Provide the [X, Y] coordinate of the cell's center where the given text is located.  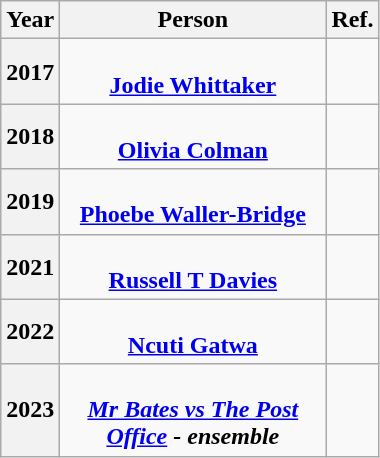
Mr Bates vs The Post Office - ensemble [193, 410]
Year [30, 20]
Olivia Colman [193, 136]
2018 [30, 136]
2022 [30, 332]
Ncuti Gatwa [193, 332]
Phoebe Waller-Bridge [193, 202]
2023 [30, 410]
Jodie Whittaker [193, 72]
2019 [30, 202]
2017 [30, 72]
Russell T Davies [193, 266]
Ref. [352, 20]
2021 [30, 266]
Person [193, 20]
